Detect which cell encompasses the target text, then output its (X, Y) center coordinate. 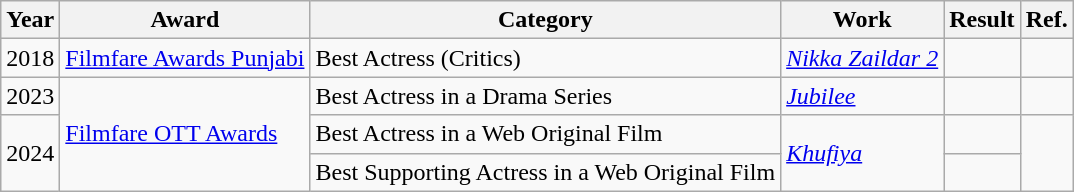
Jubilee (862, 96)
Work (862, 20)
Filmfare Awards Punjabi (185, 58)
2018 (30, 58)
Best Supporting Actress in a Web Original Film (546, 172)
Best Actress in a Web Original Film (546, 134)
Best Actress (Critics) (546, 58)
Khufiya (862, 153)
2023 (30, 96)
Filmfare OTT Awards (185, 134)
Ref. (1046, 20)
Best Actress in a Drama Series (546, 96)
Award (185, 20)
Nikka Zaildar 2 (862, 58)
Year (30, 20)
Result (982, 20)
Category (546, 20)
2024 (30, 153)
